From the cell containing the given text, extract its center point as (X, Y) coordinate. 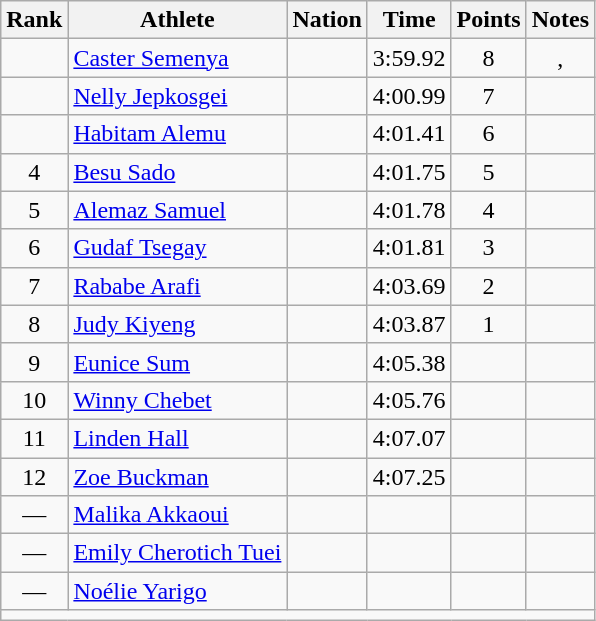
Eunice Sum (178, 362)
Emily Cherotich Tuei (178, 553)
1 (488, 324)
Points (488, 20)
Time (409, 20)
Besu Sado (178, 172)
Judy Kiyeng (178, 324)
Gudaf Tsegay (178, 248)
Caster Semenya (178, 58)
Rank (34, 20)
10 (34, 400)
4:01.78 (409, 210)
4:05.38 (409, 362)
9 (34, 362)
, (560, 58)
Zoe Buckman (178, 477)
4:07.07 (409, 438)
3:59.92 (409, 58)
4:03.87 (409, 324)
4:07.25 (409, 477)
4:01.81 (409, 248)
2 (488, 286)
4:05.76 (409, 400)
3 (488, 248)
Nelly Jepkosgei (178, 96)
Linden Hall (178, 438)
Habitam Alemu (178, 134)
11 (34, 438)
Winny Chebet (178, 400)
4:01.41 (409, 134)
Nation (327, 20)
Rababe Arafi (178, 286)
Malika Akkaoui (178, 515)
Athlete (178, 20)
Noélie Yarigo (178, 591)
4:01.75 (409, 172)
4:00.99 (409, 96)
Alemaz Samuel (178, 210)
4:03.69 (409, 286)
Notes (560, 20)
12 (34, 477)
